Pinpoint the cell where the given text exists, returning its (X, Y) midpoint coordinate. 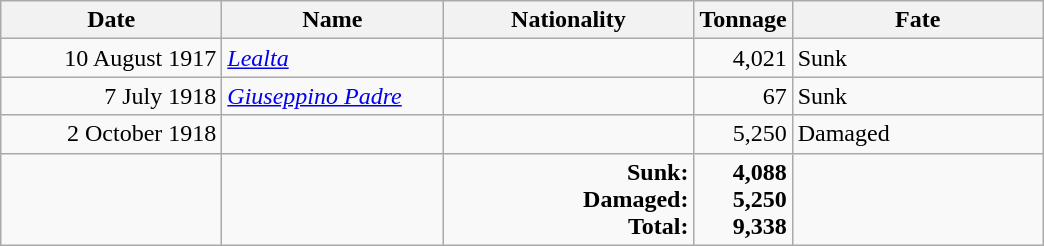
Nationality (568, 20)
Giuseppino Padre (332, 96)
2 October 1918 (112, 134)
10 August 1917 (112, 58)
7 July 1918 (112, 96)
4,021 (743, 58)
4,0885,2509,338 (743, 199)
Name (332, 20)
Date (112, 20)
5,250 (743, 134)
Fate (918, 20)
Lealta (332, 58)
Tonnage (743, 20)
Damaged (918, 134)
Sunk:Damaged:Total: (568, 199)
67 (743, 96)
